Capture the cell that displays the provided text and extract its [x, y] central coordinate. 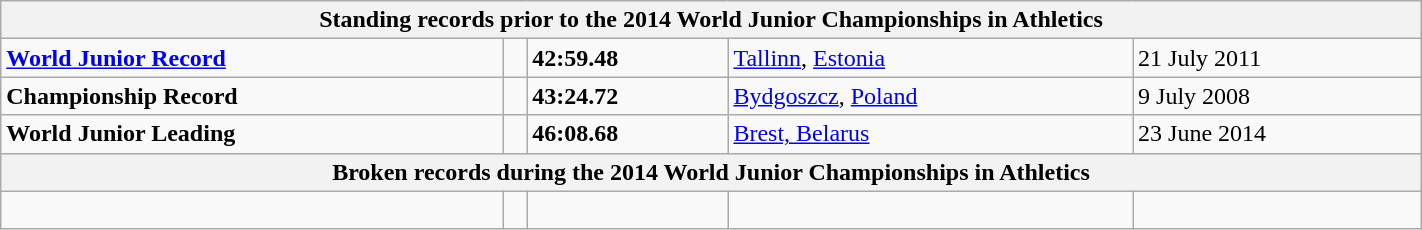
Championship Record [252, 96]
23 June 2014 [1278, 134]
Bydgoszcz, Poland [930, 96]
World Junior Record [252, 58]
46:08.68 [628, 134]
21 July 2011 [1278, 58]
43:24.72 [628, 96]
42:59.48 [628, 58]
Standing records prior to the 2014 World Junior Championships in Athletics [711, 20]
Tallinn, Estonia [930, 58]
World Junior Leading [252, 134]
Broken records during the 2014 World Junior Championships in Athletics [711, 172]
Brest, Belarus [930, 134]
9 July 2008 [1278, 96]
